Detect which cell encompasses the target text, then output its [X, Y] center coordinate. 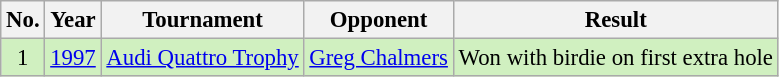
Year [73, 20]
Greg Chalmers [378, 58]
No. [23, 20]
Tournament [202, 20]
Result [616, 20]
Won with birdie on first extra hole [616, 58]
1 [23, 58]
Opponent [378, 20]
1997 [73, 58]
Audi Quattro Trophy [202, 58]
